Provide the (x, y) coordinate of the cell's center where the given text is located.  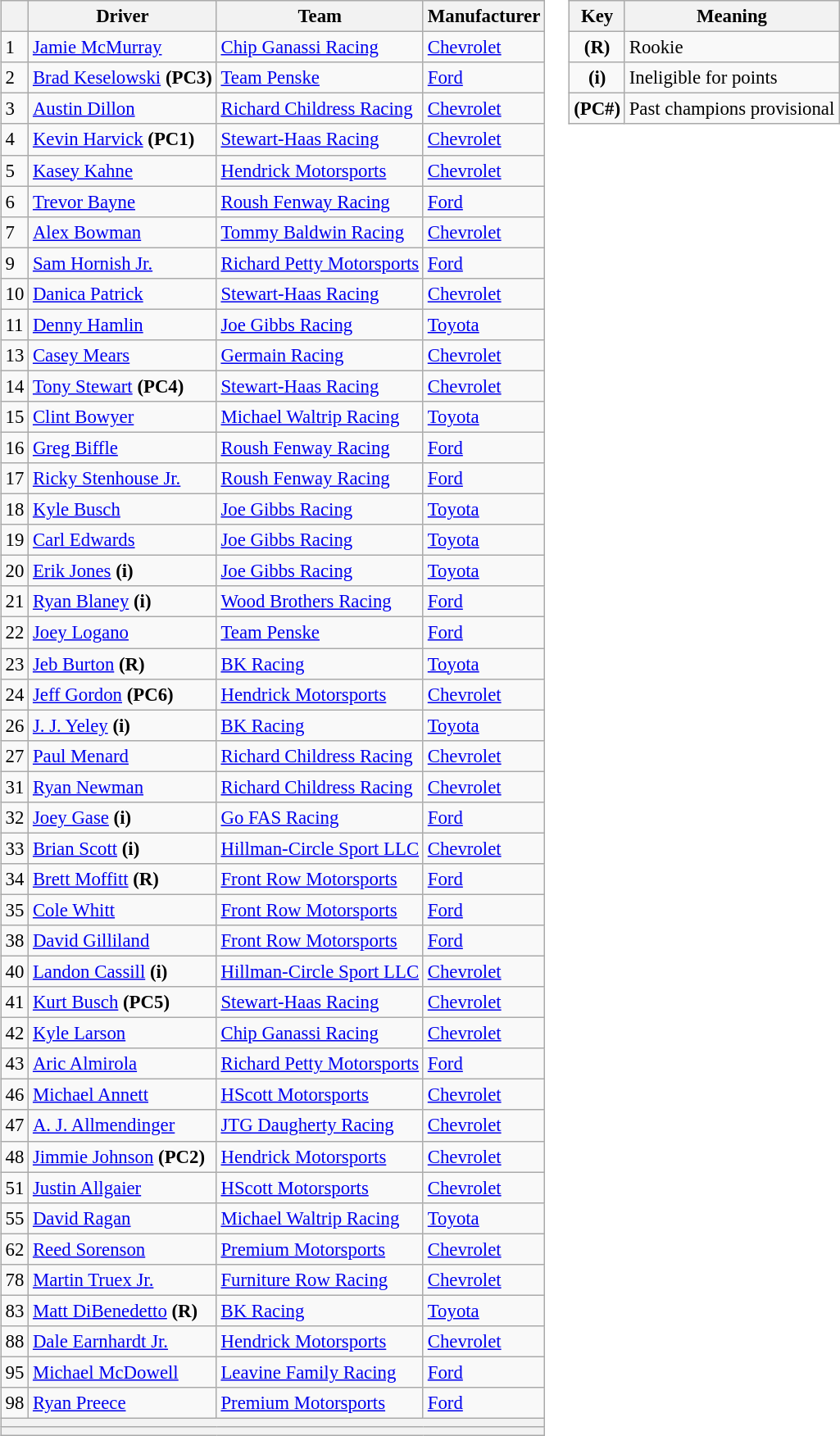
51 (15, 1188)
Rookie (731, 48)
2 (15, 78)
Trevor Bayne (123, 202)
3 (15, 109)
41 (15, 1002)
78 (15, 1279)
Brian Scott (i) (123, 848)
Landon Cassill (i) (123, 971)
Cole Whitt (123, 910)
Driver (123, 16)
19 (15, 540)
Jamie McMurray (123, 48)
Jeb Burton (R) (123, 663)
11 (15, 325)
83 (15, 1311)
Ryan Blaney (i) (123, 602)
42 (15, 1034)
32 (15, 817)
Manufacturer (484, 16)
Michael McDowell (123, 1372)
21 (15, 602)
1 (15, 48)
Ryan Newman (123, 787)
Leavine Family Racing (320, 1372)
Sam Hornish Jr. (123, 263)
Meaning (731, 16)
Brad Keselowski (PC3) (123, 78)
16 (15, 448)
Danica Patrick (123, 293)
Greg Biffle (123, 448)
23 (15, 663)
24 (15, 694)
Kevin Harvick (PC1) (123, 139)
Joey Logano (123, 633)
Brett Moffitt (R) (123, 879)
Aric Almirola (123, 1064)
10 (15, 293)
Kasey Kahne (123, 170)
David Ragan (123, 1218)
Paul Menard (123, 756)
Go FAS Racing (320, 817)
7 (15, 232)
(i) (597, 78)
Tommy Baldwin Racing (320, 232)
95 (15, 1372)
55 (15, 1218)
JTG Daugherty Racing (320, 1125)
62 (15, 1249)
(PC#) (597, 109)
Alex Bowman (123, 232)
Kyle Busch (123, 510)
Ricky Stenhouse Jr. (123, 479)
35 (15, 910)
33 (15, 848)
4 (15, 139)
Michael Annett (123, 1095)
Matt DiBenedetto (R) (123, 1311)
Carl Edwards (123, 540)
47 (15, 1125)
Kyle Larson (123, 1034)
46 (15, 1095)
31 (15, 787)
Casey Mears (123, 356)
David Gilliland (123, 941)
Jimmie Johnson (PC2) (123, 1157)
Jeff Gordon (PC6) (123, 694)
13 (15, 356)
Joey Gase (i) (123, 817)
J. J. Yeley (i) (123, 725)
Reed Sorenson (123, 1249)
Austin Dillon (123, 109)
Key (597, 16)
43 (15, 1064)
48 (15, 1157)
Ineligible for points (731, 78)
A. J. Allmendinger (123, 1125)
Kurt Busch (PC5) (123, 1002)
(R) (597, 48)
22 (15, 633)
27 (15, 756)
Denny Hamlin (123, 325)
Team (320, 16)
Dale Earnhardt Jr. (123, 1342)
Past champions provisional (731, 109)
26 (15, 725)
98 (15, 1403)
Ryan Preece (123, 1403)
Martin Truex Jr. (123, 1279)
Wood Brothers Racing (320, 602)
Germain Racing (320, 356)
34 (15, 879)
17 (15, 479)
20 (15, 571)
Clint Bowyer (123, 417)
88 (15, 1342)
15 (15, 417)
14 (15, 386)
40 (15, 971)
38 (15, 941)
Justin Allgaier (123, 1188)
18 (15, 510)
Tony Stewart (PC4) (123, 386)
9 (15, 263)
Erik Jones (i) (123, 571)
6 (15, 202)
5 (15, 170)
Furniture Row Racing (320, 1279)
